Capture the cell that displays the provided text and extract its (x, y) central coordinate. 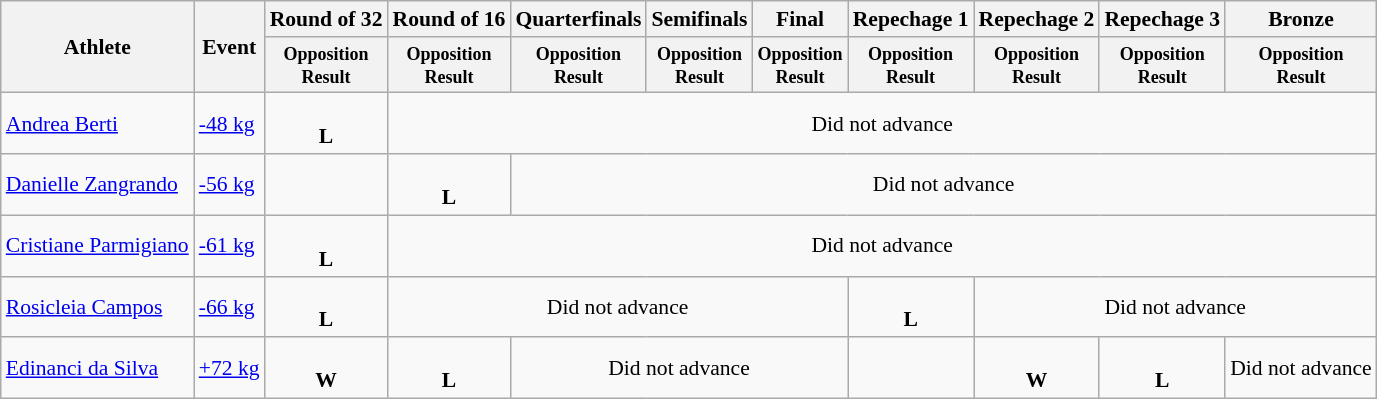
-48 kg (230, 124)
Repechage 2 (1037, 19)
Quarterfinals (578, 19)
-66 kg (230, 306)
Final (800, 19)
Semifinals (699, 19)
Danielle Zangrando (98, 184)
Bronze (1301, 19)
Edinanci da Silva (98, 368)
Event (230, 47)
Round of 16 (448, 19)
-61 kg (230, 246)
-56 kg (230, 184)
Repechage 3 (1162, 19)
Andrea Berti (98, 124)
+72 kg (230, 368)
Cristiane Parmigiano (98, 246)
Round of 32 (326, 19)
Rosicleia Campos (98, 306)
Repechage 1 (911, 19)
Athlete (98, 47)
